Identify which cell holds the provided text, then report its [x, y] central coordinate. 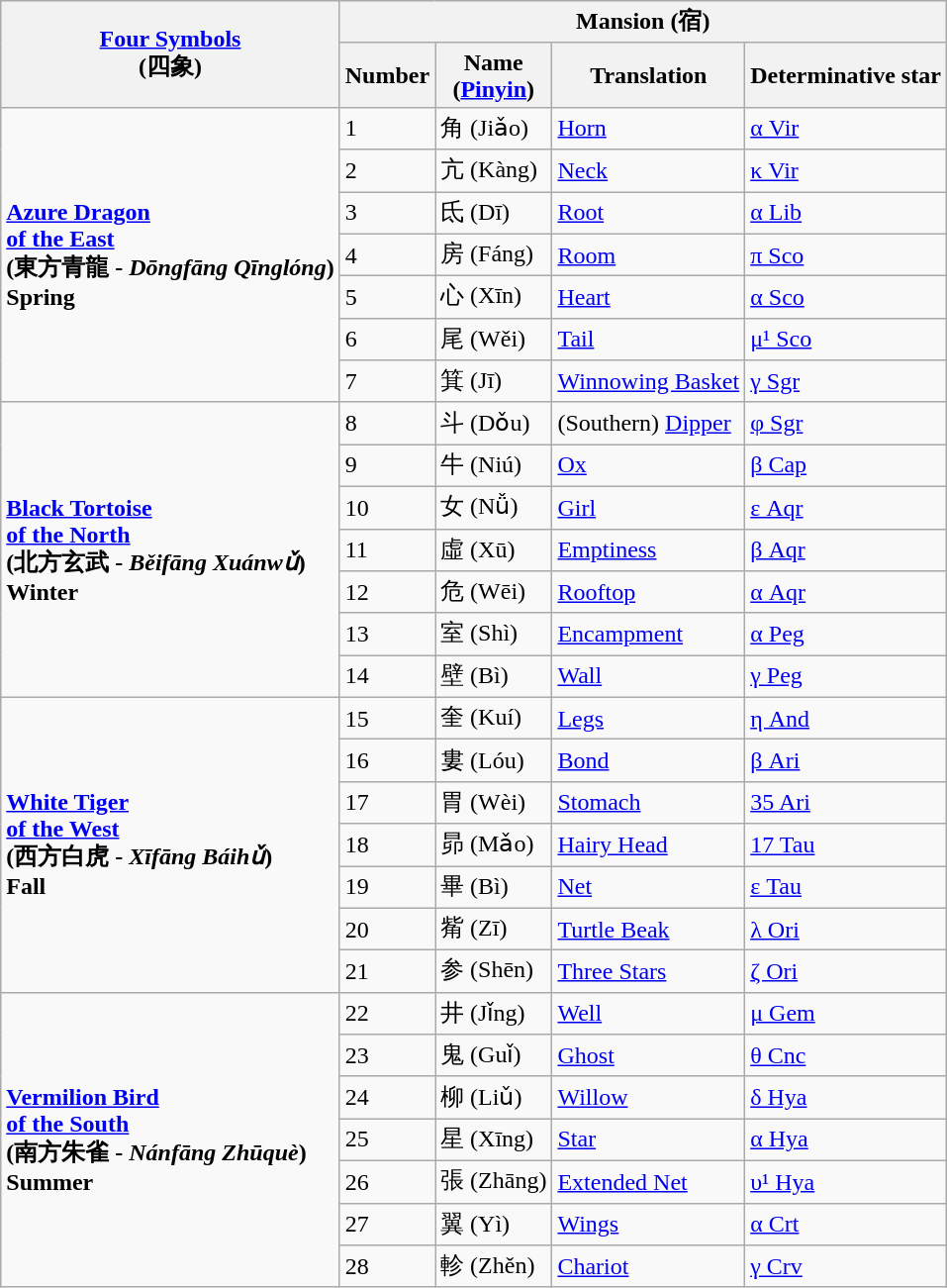
η And [846, 719]
Number [387, 75]
κ Vir [846, 170]
壁 (Bì) [494, 677]
Stomach [649, 802]
Tail [649, 339]
Legs [649, 719]
Extended Net [649, 1182]
Root [649, 214]
White Tigerof the West(西方白虎 - Xīfāng Báihǔ)Fall [170, 844]
3 [387, 214]
氐 (Dī) [494, 214]
1 [387, 129]
ε Tau [846, 887]
Neck [649, 170]
16 [387, 760]
Ghost [649, 1055]
Bond [649, 760]
ε Aqr [846, 507]
Star [649, 1140]
(Southern) Dipper [649, 424]
β Cap [846, 465]
α Hya [846, 1140]
心 (Xīn) [494, 297]
Turtle Beak [649, 929]
鬼 (Guǐ) [494, 1055]
虛 (Xū) [494, 550]
α Sco [846, 297]
11 [387, 550]
Room [649, 255]
翼 (Yì) [494, 1224]
箕 (Jī) [494, 382]
φ Sgr [846, 424]
Translation [649, 75]
Heart [649, 297]
参 (Shēn) [494, 972]
尾 (Wěi) [494, 339]
α Peg [846, 634]
軫 (Zhěn) [494, 1267]
Winnowing Basket [649, 382]
26 [387, 1182]
18 [387, 845]
17 [387, 802]
井 (Jǐng) [494, 1014]
Azure Dragonof the East(東方青龍 - Dōngfāng Qīnglóng)Spring [170, 254]
Willow [649, 1097]
女 (Nǚ) [494, 507]
α Lib [846, 214]
ζ Ori [846, 972]
Hairy Head [649, 845]
Horn [649, 129]
Mansion (宿) [643, 22]
Emptiness [649, 550]
室 (Shì) [494, 634]
Four Symbols(四象) [170, 54]
20 [387, 929]
觜 (Zī) [494, 929]
10 [387, 507]
Ox [649, 465]
星 (Xīng) [494, 1140]
斗 (Dǒu) [494, 424]
7 [387, 382]
5 [387, 297]
危 (Wēi) [494, 592]
35 Ari [846, 802]
Black Tortoiseof the North(北方玄武 - Běifāng Xuánwǔ)Winter [170, 549]
19 [387, 887]
β Ari [846, 760]
Wings [649, 1224]
Name(Pinyin) [494, 75]
α Crt [846, 1224]
Girl [649, 507]
α Aqr [846, 592]
24 [387, 1097]
γ Peg [846, 677]
α Vir [846, 129]
Rooftop [649, 592]
22 [387, 1014]
奎 (Kuí) [494, 719]
β Aqr [846, 550]
昴 (Mǎo) [494, 845]
13 [387, 634]
2 [387, 170]
Vermilion Birdof the South(南方朱雀 - Nánfāng Zhūquè)Summer [170, 1139]
γ Sgr [846, 382]
牛 (Niú) [494, 465]
胃 (Wèi) [494, 802]
Chariot [649, 1267]
6 [387, 339]
Encampment [649, 634]
8 [387, 424]
Net [649, 887]
Three Stars [649, 972]
12 [387, 592]
婁 (Lóu) [494, 760]
Well [649, 1014]
Wall [649, 677]
28 [387, 1267]
23 [387, 1055]
θ Cnc [846, 1055]
9 [387, 465]
21 [387, 972]
亢 (Kàng) [494, 170]
14 [387, 677]
房 (Fáng) [494, 255]
角 (Jiǎo) [494, 129]
4 [387, 255]
υ¹ Hya [846, 1182]
17 Tau [846, 845]
柳 (Liǔ) [494, 1097]
μ¹ Sco [846, 339]
15 [387, 719]
λ Ori [846, 929]
張 (Zhāng) [494, 1182]
δ Hya [846, 1097]
畢 (Bì) [494, 887]
Determinative star [846, 75]
μ Gem [846, 1014]
25 [387, 1140]
π Sco [846, 255]
γ Crv [846, 1267]
27 [387, 1224]
